Search for the cell housing the specified text and yield its (X, Y) center coordinate. 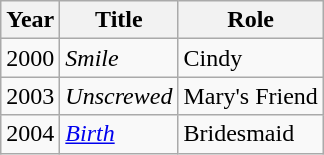
Mary's Friend (250, 96)
Bridesmaid (250, 134)
Role (250, 20)
2003 (30, 96)
Unscrewed (119, 96)
Birth (119, 134)
Smile (119, 58)
Title (119, 20)
Year (30, 20)
2004 (30, 134)
2000 (30, 58)
Cindy (250, 58)
